Scan for the cell matching the given text and deliver its [x, y] coordinate at center. 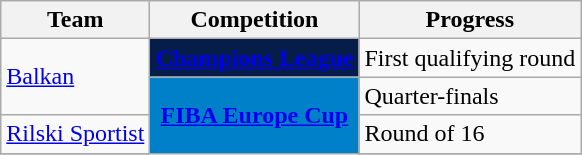
Rilski Sportist [76, 134]
First qualifying round [470, 58]
Team [76, 20]
Quarter-finals [470, 96]
Balkan [76, 77]
Round of 16 [470, 134]
Progress [470, 20]
Competition [254, 20]
Champions League [254, 58]
FIBA Europe Cup [254, 115]
